Extract the (x, y) coordinate from the center of the cell holding the provided text.  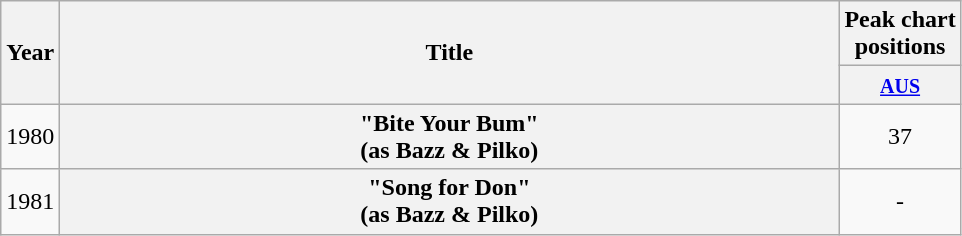
AUS (900, 85)
"Bite Your Bum" (as Bazz & Pilko) (450, 136)
Peak chartpositions (900, 34)
37 (900, 136)
"Song for Don" (as Bazz & Pilko) (450, 202)
Title (450, 52)
Year (30, 52)
- (900, 202)
1981 (30, 202)
1980 (30, 136)
